Locate the cell with the specified text and output its (x, y) center coordinate. 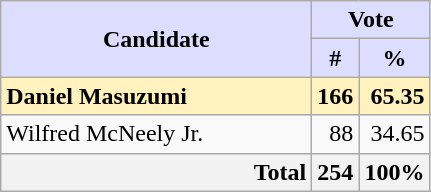
166 (336, 96)
Total (156, 172)
Vote (371, 20)
34.65 (394, 134)
88 (336, 134)
Daniel Masuzumi (156, 96)
% (394, 58)
# (336, 58)
100% (394, 172)
Wilfred McNeely Jr. (156, 134)
Candidate (156, 39)
65.35 (394, 96)
254 (336, 172)
